Scan for the cell matching the given text and deliver its [X, Y] coordinate at center. 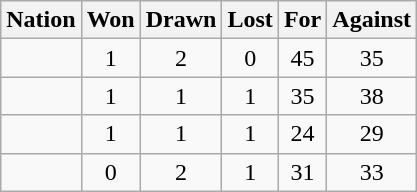
45 [302, 58]
33 [372, 172]
Lost [250, 20]
For [302, 20]
Drawn [181, 20]
Nation [41, 20]
38 [372, 96]
31 [302, 172]
Against [372, 20]
29 [372, 134]
Won [110, 20]
24 [302, 134]
